From the cell containing the given text, extract its center point as (x, y) coordinate. 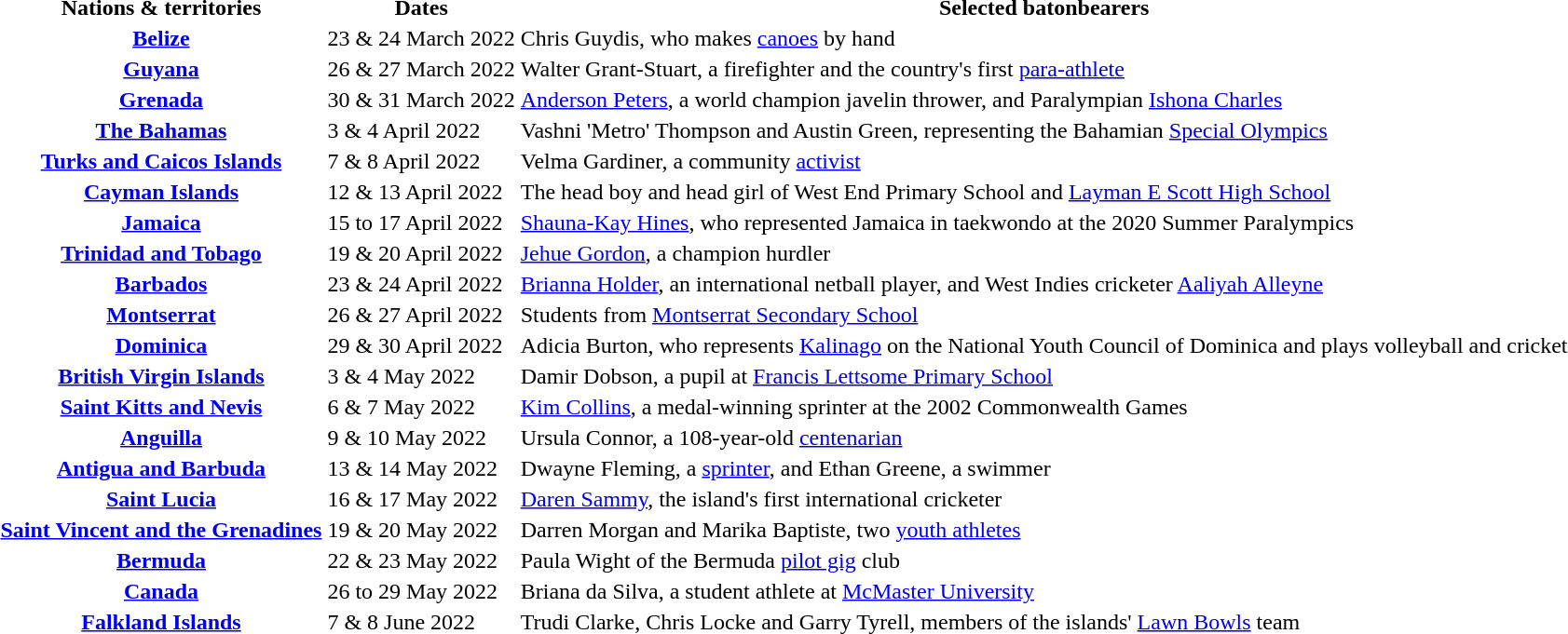
29 & 30 April 2022 (421, 345)
13 & 14 May 2022 (421, 468)
7 & 8 April 2022 (421, 161)
22 & 23 May 2022 (421, 560)
23 & 24 April 2022 (421, 284)
6 & 7 May 2022 (421, 407)
26 & 27 April 2022 (421, 315)
26 to 29 May 2022 (421, 591)
19 & 20 April 2022 (421, 253)
9 & 10 May 2022 (421, 438)
19 & 20 May 2022 (421, 530)
15 to 17 April 2022 (421, 223)
26 & 27 March 2022 (421, 69)
12 & 13 April 2022 (421, 192)
23 & 24 March 2022 (421, 38)
3 & 4 April 2022 (421, 130)
30 & 31 March 2022 (421, 100)
3 & 4 May 2022 (421, 376)
16 & 17 May 2022 (421, 499)
